Identify which cell holds the provided text, then report its (x, y) central coordinate. 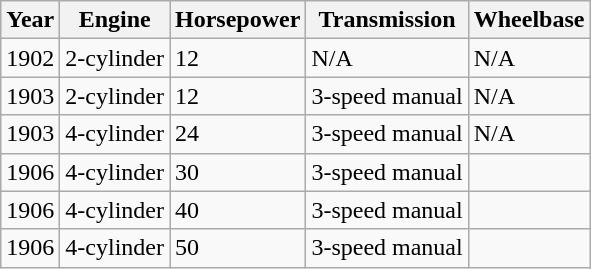
40 (238, 210)
Transmission (387, 20)
Engine (115, 20)
30 (238, 172)
24 (238, 134)
Wheelbase (529, 20)
50 (238, 248)
1902 (30, 58)
Horsepower (238, 20)
Year (30, 20)
